For the text-containing cell, return its midpoint in (X, Y) coordinate format. 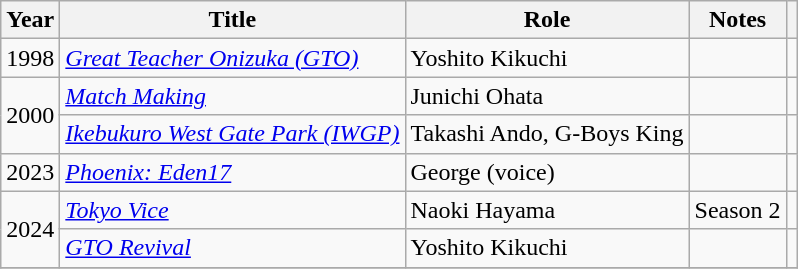
Match Making (232, 96)
Junichi Ohata (547, 96)
GTO Revival (232, 248)
Notes (738, 20)
Phoenix: Eden17 (232, 172)
Tokyo Vice (232, 210)
2023 (30, 172)
2024 (30, 229)
Role (547, 20)
Season 2 (738, 210)
Great Teacher Onizuka (GTO) (232, 58)
George (voice) (547, 172)
Ikebukuro West Gate Park (IWGP) (232, 134)
1998 (30, 58)
2000 (30, 115)
Year (30, 20)
Naoki Hayama (547, 210)
Takashi Ando, G-Boys King (547, 134)
Title (232, 20)
